For the text-containing cell, return its midpoint in [x, y] coordinate format. 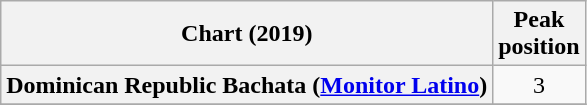
Chart (2019) [247, 34]
3 [539, 85]
Peakposition [539, 34]
Dominican Republic Bachata (Monitor Latino) [247, 85]
